From the cell containing the given text, extract its center point as [X, Y] coordinate. 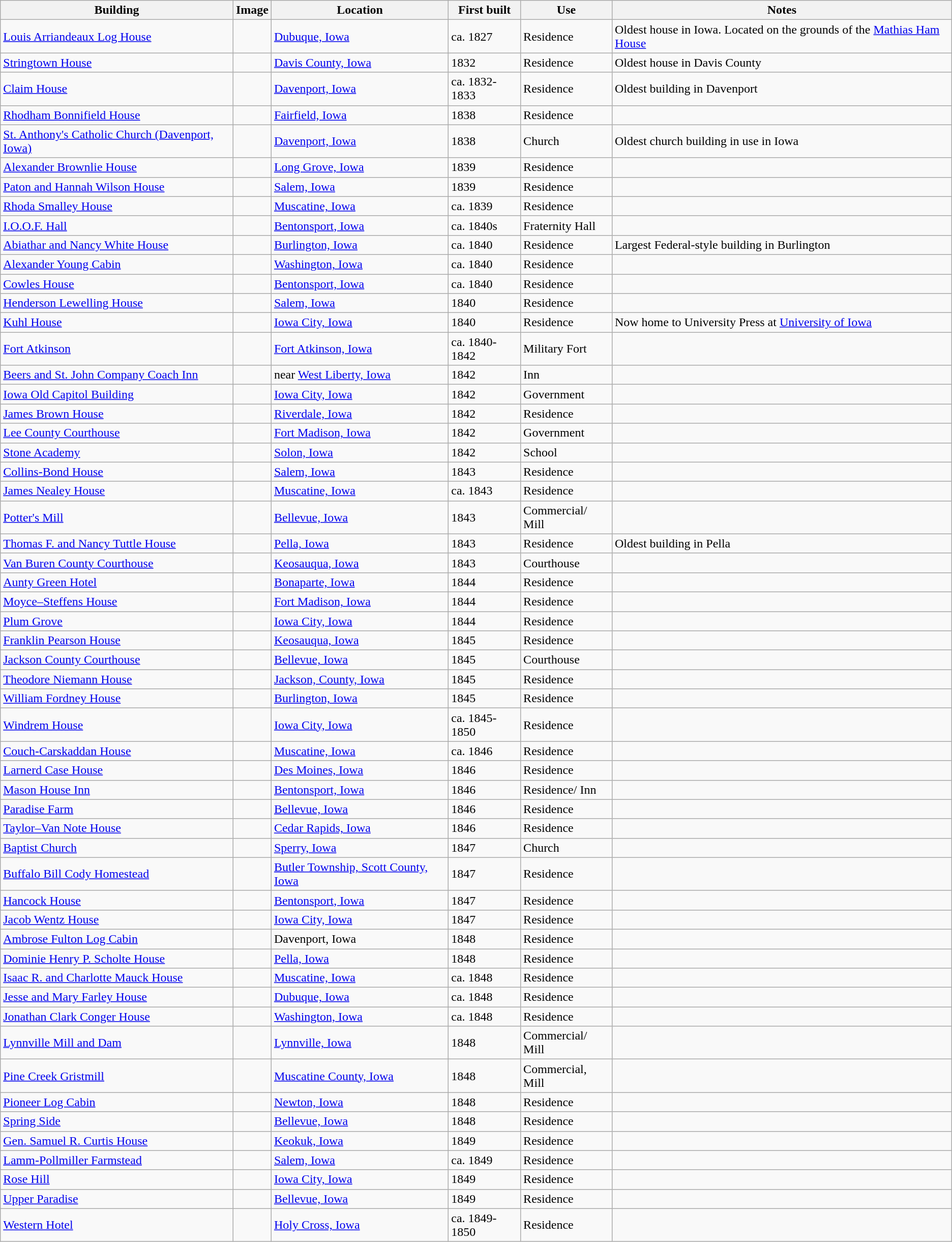
ca. 1849 [485, 1160]
Theodore Niemann House [117, 679]
Riverdale, Iowa [360, 414]
Rhoda Smalley House [117, 206]
Fort Atkinson, Iowa [360, 349]
ca. 1840-1842 [485, 349]
Van Buren County Courthouse [117, 563]
Lynnville, Iowa [360, 1043]
Sperry, Iowa [360, 848]
Iowa Old Capitol Building [117, 394]
Des Moines, Iowa [360, 770]
Keokuk, Iowa [360, 1141]
Cedar Rapids, Iowa [360, 828]
Abiathar and Nancy White House [117, 245]
Now home to University Press at University of Iowa [782, 323]
Baptist Church [117, 848]
Buffalo Bill Cody Homestead [117, 874]
Butler Township, Scott County, Iowa [360, 874]
Solon, Iowa [360, 452]
Oldest building in Davenport [782, 89]
Paton and Hannah Wilson House [117, 187]
Mason House Inn [117, 790]
Henderson Lewelling House [117, 303]
Larnerd Case House [117, 770]
Couch-Carskaddan House [117, 751]
Western Hotel [117, 1225]
Lynnville Mill and Dam [117, 1043]
Hancock House [117, 900]
ca. 1832-1833 [485, 89]
ca. 1843 [485, 491]
Alexander Young Cabin [117, 264]
Military Fort [567, 349]
Stone Academy [117, 452]
Jackson County Courthouse [117, 660]
Kuhl House [117, 323]
Fort Atkinson [117, 349]
Residence/ Inn [567, 790]
Beers and St. John Company Coach Inn [117, 375]
Lamm-Pollmiller Farmstead [117, 1160]
Largest Federal-style building in Burlington [782, 245]
Commercial, Mill [567, 1076]
I.O.O.F. Hall [117, 225]
St. Anthony's Catholic Church (Davenport, Iowa) [117, 141]
Cowles House [117, 283]
Moyce–Steffens House [117, 601]
Notes [782, 10]
Fraternity Hall [567, 225]
Pioneer Log Cabin [117, 1102]
Collins-Bond House [117, 472]
Oldest house in Davis County [782, 63]
ca. 1839 [485, 206]
Jesse and Mary Farley House [117, 997]
Newton, Iowa [360, 1102]
near West Liberty, Iowa [360, 375]
Spring Side [117, 1121]
Oldest building in Pella [782, 543]
Rose Hill [117, 1179]
ca. 1846 [485, 751]
Dominie Henry P. Scholte House [117, 958]
Jacob Wentz House [117, 919]
Jonathan Clark Conger House [117, 1017]
Gen. Samuel R. Curtis House [117, 1141]
Claim House [117, 89]
Ambrose Fulton Log Cabin [117, 939]
Upper Paradise [117, 1199]
Building [117, 10]
Location [360, 10]
Alexander Brownlie House [117, 167]
Oldest house in Iowa. Located on the grounds of the Mathias Ham House [782, 37]
Windrem House [117, 725]
Thomas F. and Nancy Tuttle House [117, 543]
Holy Cross, Iowa [360, 1225]
Plum Grove [117, 621]
Pine Creek Gristmill [117, 1076]
Oldest church building in use in Iowa [782, 141]
ca. 1849-1850 [485, 1225]
Taylor–Van Note House [117, 828]
First built [485, 10]
Muscatine County, Iowa [360, 1076]
Louis Arriandeaux Log House [117, 37]
School [567, 452]
ca. 1827 [485, 37]
Bonaparte, Iowa [360, 582]
Lee County Courthouse [117, 433]
Use [567, 10]
Aunty Green Hotel [117, 582]
Davis County, Iowa [360, 63]
Stringtown House [117, 63]
William Fordney House [117, 699]
Paradise Farm [117, 809]
Jackson, County, Iowa [360, 679]
Inn [567, 375]
Potter's Mill [117, 517]
Long Grove, Iowa [360, 167]
Isaac R. and Charlotte Mauck House [117, 978]
ca. 1840s [485, 225]
Fairfield, Iowa [360, 115]
1832 [485, 63]
James Brown House [117, 414]
Rhodham Bonnifield House [117, 115]
Franklin Pearson House [117, 641]
ca. 1845-1850 [485, 725]
Image [252, 10]
James Nealey House [117, 491]
